Output the (X, Y) coordinate of the center of the cell containing the given text.  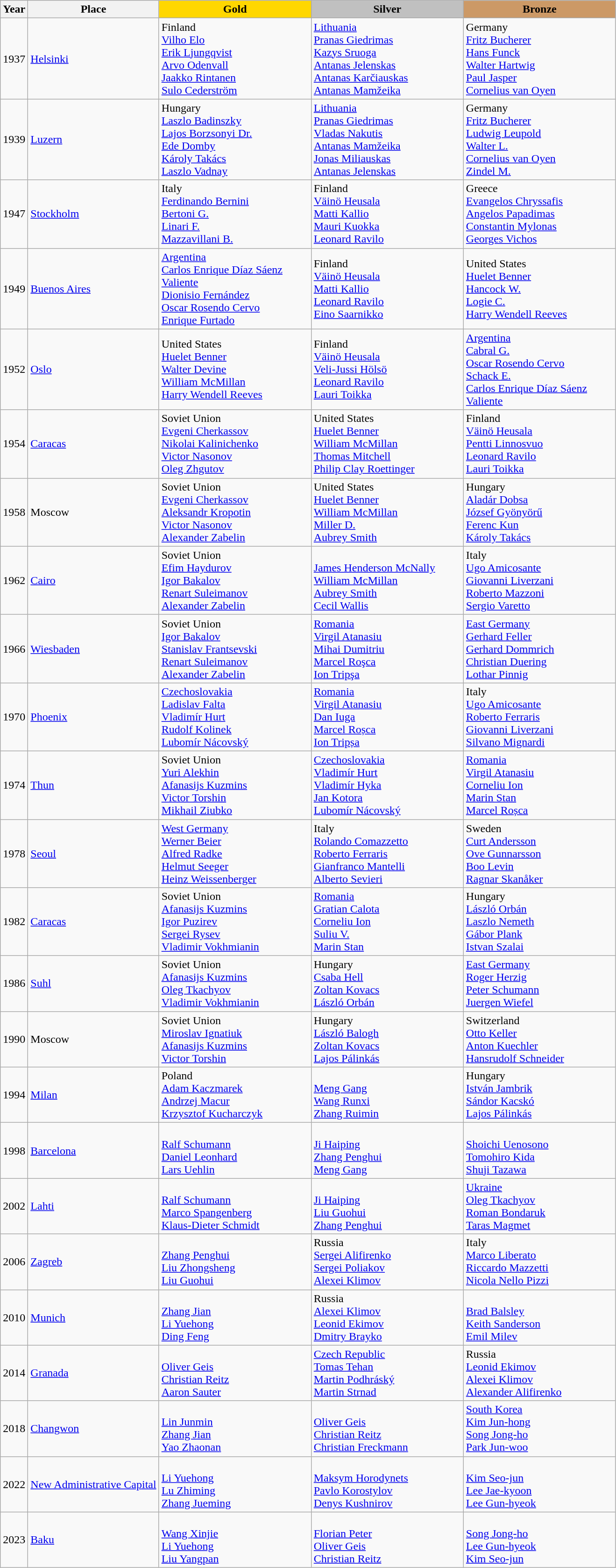
GreeceEvangelos ChryssafisAngelos PapadimasConstantin MylonasGeorges Vichos (539, 214)
1986 (14, 984)
Brad BalsleyKeith SandersonEmil Milev (539, 1318)
Ralf SchumannMarco SpangenbergKlaus-Dieter Schmidt (235, 1206)
RomaniaGratian CalotaCorneliu IonSuliu V.Marin Stan (387, 922)
2006 (14, 1262)
Luzern (93, 139)
2014 (14, 1373)
Zhang PenghuiLiu ZhongshengLiu Guohui (235, 1262)
RomaniaVirgil AtanasiuMihai DumitriuMarcel RoşcaIon Tripşa (387, 649)
Helsinki (93, 59)
Oliver GeisChristian ReitzAaron Sauter (235, 1373)
CzechoslovakiaVladimír HurtVladimír HykaJan KotoraLubomír Nácovský (387, 785)
Ralf SchumannDaniel LeonhardLars Uehlin (235, 1150)
UkraineOleg TkachyovRoman BondarukTaras Magmet (539, 1206)
1974 (14, 785)
Soviet UnionIgor BakalovStanislav FrantsevskiRenart SuleimanovAlexander Zabelin (235, 649)
Soviet UnionEfim HaydurovIgor BakalovRenart SuleimanovAlexander Zabelin (235, 580)
HungaryLászló BaloghZoltan KovacsLajos Pálinkás (387, 1039)
Soviet UnionEvgeni CherkassovAleksandr KropotinVictor NasonovAlexander Zabelin (235, 512)
HungaryAladár DobsaJózsef GyönyörűFerenc KunKároly Takács (539, 512)
Meng GangWang RunxiZhang Ruimin (387, 1095)
Changwon (93, 1429)
1952 (14, 369)
Phoenix (93, 717)
1978 (14, 854)
2022 (14, 1484)
1947 (14, 214)
GermanyFritz BuchererHans FunckWalter HartwigPaul JasperCornelius van Oyen (539, 59)
ItalyMarco LiberatoRiccardo MazzettiNicola Nello Pizzi (539, 1262)
2018 (14, 1429)
Year (14, 9)
ItalyFerdinando BerniniBertoni G.Linari F.Mazzavillani B. (235, 214)
LithuaniaPranas GiedrimasKazys SruogaAntanas JelenskasAntanas KarčiauskasAntanas Mamžeika (387, 59)
Soviet UnionAfanasijs KuzminsIgor PuzirevSergei RysevVladimir Vokhmianin (235, 922)
Ji HaipingLiu GuohuiZhang Penghui (387, 1206)
Florian PeterOliver GeisChristian Reitz (387, 1540)
ItalyUgo AmicosanteGiovanni LiverzaniRoberto MazzoniSergio Varetto (539, 580)
RomaniaVirgil AtanasiuCorneliu IonMarin StanMarcel Roșca (539, 785)
SwitzerlandOtto KellerAnton KuechlerHansrudolf Schneider (539, 1039)
Barcelona (93, 1150)
1966 (14, 649)
Gold (235, 9)
Ji HaipingZhang PenghuiMeng Gang (387, 1150)
CzechoslovakiaLadislav FaltaVladimír HurtRudolf KolinekLubomír Nácovský (235, 717)
FinlandVäinö HeusalaPentti LinnosvuoLeonard RaviloLauri Toikka (539, 444)
RussiaLeonid EkimovAlexei KlimovAlexander Alifirenko (539, 1373)
Wiesbaden (93, 649)
1939 (14, 139)
2023 (14, 1540)
HungaryCsaba HellZoltan KovacsLászló Orbán (387, 984)
HungaryLászló OrbánLaszlo NemethGábor PlankIstvan Szalai (539, 922)
Czech RepublicTomas TehanMartin PodhráskýMartin Strnad (387, 1373)
1970 (14, 717)
1962 (14, 580)
RussiaAlexei KlimovLeonid EkimovDmitry Brayko (387, 1318)
LithuaniaPranas GiedrimasVladas NakutisAntanas MamžeikaJonas MiliauskasAntanas Jelenskas (387, 139)
1994 (14, 1095)
ArgentinaCarlos Enrique Díaz Sáenz ValienteDionisio FernándezOscar Rosendo CervoEnrique Furtado (235, 289)
Stockholm (93, 214)
United StatesHuelet BennerWilliam McMillanThomas MitchellPhilip Clay Roettinger (387, 444)
1982 (14, 922)
Wang XinjieLi YuehongLiu Yangpan (235, 1540)
Suhl (93, 984)
Soviet UnionEvgeni CherkassovNikolai KalinichenkoVictor NasonovOleg Zhgutov (235, 444)
Milan (93, 1095)
FinlandVäinö HeusalaMatti KallioLeonard RaviloEino Saarnikko (387, 289)
Baku (93, 1540)
2002 (14, 1206)
1949 (14, 289)
Kim Seo-junLee Jae-kyoonLee Gun-hyeok (539, 1484)
Thun (93, 785)
GermanyFritz BuchererLudwig LeupoldWalter L.Cornelius van OyenZindel M. (539, 139)
FinlandVilho EloErik LjungqvistArvo OdenvallJaakko RintanenSulo Cederström (235, 59)
Seoul (93, 854)
Song Jong-hoLee Gun-hyeokKim Seo-jun (539, 1540)
Silver (387, 9)
Soviet UnionAfanasijs KuzminsOleg TkachyovVladimir Vokhmianin (235, 984)
New Administrative Capital (93, 1484)
East GermanyRoger HerzigPeter SchumannJuergen Wiefel (539, 984)
Maksym HorodynetsPavlo KorostylovDenys Kushnirov (387, 1484)
Oliver GeisChristian ReitzChristian Freckmann (387, 1429)
East GermanyGerhard FellerGerhard DommrichChristian DueringLothar Pinnig (539, 649)
RomaniaVirgil AtanasiuDan IugaMarcel RoșcaIon Tripșa (387, 717)
SwedenCurt AnderssonOve GunnarssonBoo LevinRagnar Skanåker (539, 854)
Oslo (93, 369)
Place (93, 9)
HungaryLaszlo BadinszkyLajos Borzsonyi Dr.Ede DombyKároly TakácsLaszlo Vadnay (235, 139)
Granada (93, 1373)
Li YuehongLu ZhimingZhang Jueming (235, 1484)
PolandAdam KaczmarekAndrzej MacurKrzysztof Kucharczyk (235, 1095)
Zhang JianLi YuehongDing Feng (235, 1318)
Munich (93, 1318)
Bronze (539, 9)
ItalyUgo AmicosanteRoberto FerrarisGiovanni LiverzaniSilvano Mignardi (539, 717)
James Henderson McNallyWilliam McMillanAubrey SmithCecil Wallis (387, 580)
1954 (14, 444)
Soviet UnionMiroslav IgnatiukAfanasijs KuzminsVictor Torshin (235, 1039)
FinlandVäinö HeusalaVeli-Jussi HölsöLeonard RaviloLauri Toikka (387, 369)
Lahti (93, 1206)
United StatesHuelet BennerHancock W.Logie C.Harry Wendell Reeves (539, 289)
Zagreb (93, 1262)
1958 (14, 512)
United StatesHuelet BennerWalter DevineWilliam McMillanHarry Wendell Reeves (235, 369)
HungaryIstván JambrikSándor KacskóLajos Pálinkás (539, 1095)
West GermanyWerner BeierAlfred RadkeHelmut SeegerHeinz Weissenberger (235, 854)
FinlandVäinö HeusalaMatti KallioMauri KuokkaLeonard Ravilo (387, 214)
1998 (14, 1150)
Buenos Aires (93, 289)
RussiaSergei AlifirenkoSergei PoliakovAlexei Klimov (387, 1262)
Soviet UnionYuri AlekhinAfanasijs KuzminsVictor TorshinMikhail Ziubko (235, 785)
1937 (14, 59)
2010 (14, 1318)
South KoreaKim Jun-hongSong Jong-hoPark Jun-woo (539, 1429)
1990 (14, 1039)
Shoichi UenosonoTomohiro KidaShuji Tazawa (539, 1150)
ItalyRolando ComazzettoRoberto FerrarisGianfranco MantelliAlberto Sevieri (387, 854)
Lin JunminZhang JianYao Zhaonan (235, 1429)
Cairo (93, 580)
United StatesHuelet BennerWilliam McMillanMiller D.Aubrey Smith (387, 512)
ArgentinaCabral G.Oscar Rosendo CervoSchack E.Carlos Enrique Díaz Sáenz Valiente (539, 369)
